Find where the given text appears and provide that cell's center as [X, Y] coordinate. 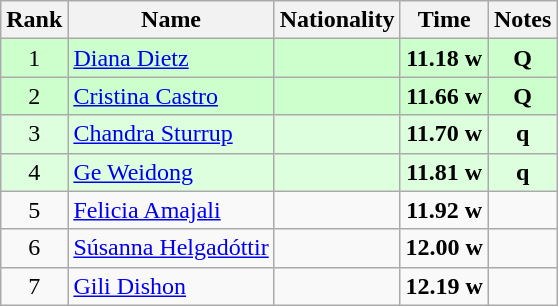
2 [34, 96]
12.00 w [444, 248]
1 [34, 58]
Diana Dietz [171, 58]
11.18 w [444, 58]
11.92 w [444, 210]
Chandra Sturrup [171, 134]
Name [171, 20]
6 [34, 248]
Rank [34, 20]
Ge Weidong [171, 172]
11.70 w [444, 134]
12.19 w [444, 286]
Súsanna Helgadóttir [171, 248]
7 [34, 286]
11.81 w [444, 172]
Gili Dishon [171, 286]
Time [444, 20]
5 [34, 210]
Nationality [337, 20]
Felicia Amajali [171, 210]
11.66 w [444, 96]
Notes [522, 20]
4 [34, 172]
3 [34, 134]
Cristina Castro [171, 96]
